Determine the (x, y) coordinate at the center of the cell enclosing the given text.  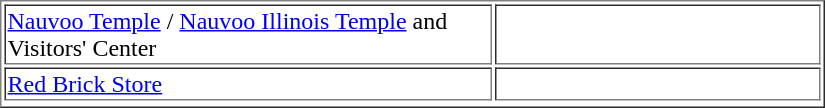
Nauvoo Temple / Nauvoo Illinois Temple and Visitors' Center (248, 34)
Red Brick Store (248, 84)
